Identify which cell holds the provided text, then report its [X, Y] central coordinate. 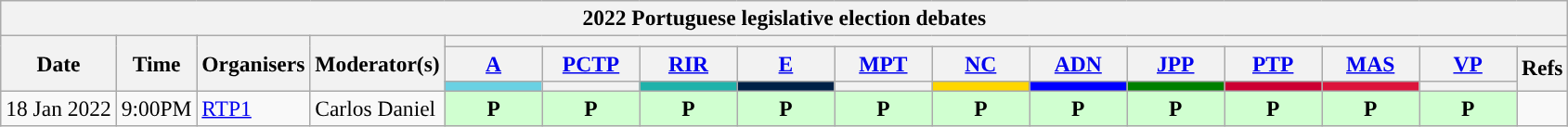
VP [1469, 63]
E [785, 63]
RTP1 [253, 108]
18 Jan 2022 [58, 108]
Organisers [253, 63]
Refs [1543, 69]
MPT [884, 63]
PCTP [590, 63]
9:00PM [156, 108]
A [494, 63]
Carlos Daniel [377, 108]
NC [980, 63]
RIR [689, 63]
2022 Portuguese legislative election debates [784, 18]
PTP [1274, 63]
Time [156, 63]
Moderator(s) [377, 63]
ADN [1079, 63]
JPP [1175, 63]
MAS [1370, 63]
Date [58, 63]
